Extract the [X, Y] coordinate from the center of the cell holding the provided text.  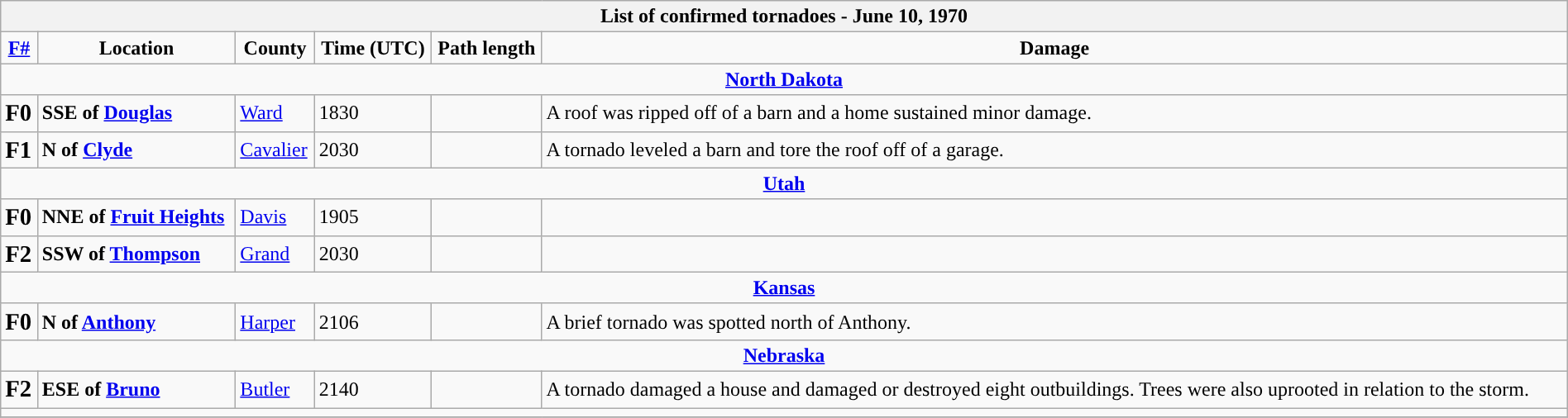
NNE of Fruit Heights [136, 217]
F1 [20, 150]
Location [136, 48]
A tornado leveled a barn and tore the roof off of a garage. [1054, 150]
Nebraska [784, 355]
Cavalier [275, 150]
Grand [275, 254]
List of confirmed tornadoes - June 10, 1970 [784, 17]
County [275, 48]
A brief tornado was spotted north of Anthony. [1054, 321]
Path length [486, 48]
A roof was ripped off of a barn and a home sustained minor damage. [1054, 113]
ESE of Bruno [136, 389]
Time (UTC) [372, 48]
A tornado damaged a house and damaged or destroyed eight outbuildings. Trees were also uprooted in relation to the storm. [1054, 389]
N of Clyde [136, 150]
1905 [372, 217]
Davis [275, 217]
1830 [372, 113]
SSW of Thompson [136, 254]
Kansas [784, 287]
Harper [275, 321]
North Dakota [784, 79]
Butler [275, 389]
2140 [372, 389]
N of Anthony [136, 321]
SSE of Douglas [136, 113]
Ward [275, 113]
F# [20, 48]
Damage [1054, 48]
2106 [372, 321]
Utah [784, 183]
